Return the [X, Y] coordinate for the center point of the cell that contains the specified text.  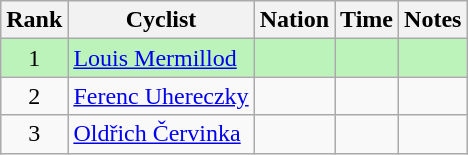
Time [367, 20]
Notes [433, 20]
Nation [294, 20]
Rank [34, 20]
Oldřich Červinka [161, 134]
2 [34, 96]
3 [34, 134]
Louis Mermillod [161, 58]
Cyclist [161, 20]
Ferenc Uhereczky [161, 96]
1 [34, 58]
